Detect which cell encompasses the target text, then output its [X, Y] center coordinate. 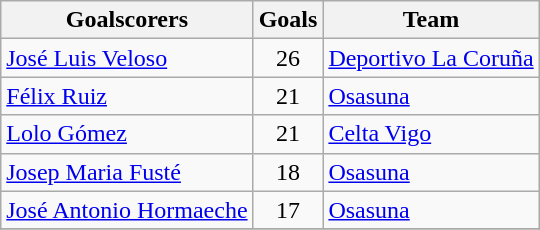
Goals [288, 20]
Goalscorers [127, 20]
Lolo Gómez [127, 134]
Team [431, 20]
17 [288, 210]
Josep Maria Fusté [127, 172]
Celta Vigo [431, 134]
Deportivo La Coruña [431, 58]
José Luis Veloso [127, 58]
Félix Ruiz [127, 96]
José Antonio Hormaeche [127, 210]
26 [288, 58]
18 [288, 172]
